Pinpoint the cell where the given text exists, returning its [X, Y] midpoint coordinate. 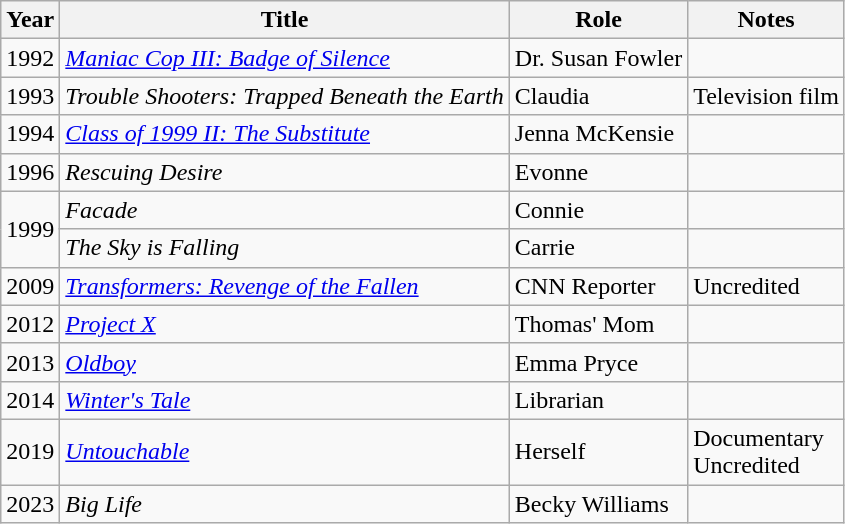
Oldboy [284, 362]
Becky Williams [598, 503]
CNN Reporter [598, 286]
Rescuing Desire [284, 172]
2019 [30, 452]
Big Life [284, 503]
The Sky is Falling [284, 248]
Winter's Tale [284, 400]
Notes [766, 20]
Class of 1999 II: The Substitute [284, 134]
Herself [598, 452]
Transformers: Revenge of the Fallen [284, 286]
1999 [30, 229]
2009 [30, 286]
Jenna McKensie [598, 134]
2014 [30, 400]
Carrie [598, 248]
Librarian [598, 400]
Evonne [598, 172]
Emma Pryce [598, 362]
Connie [598, 210]
DocumentaryUncredited [766, 452]
2023 [30, 503]
Thomas' Mom [598, 324]
2013 [30, 362]
1996 [30, 172]
Maniac Cop III: Badge of Silence [284, 58]
1994 [30, 134]
Role [598, 20]
Television film [766, 96]
Trouble Shooters: Trapped Beneath the Earth [284, 96]
Uncredited [766, 286]
Claudia [598, 96]
Year [30, 20]
1993 [30, 96]
Untouchable [284, 452]
2012 [30, 324]
Title [284, 20]
Project X [284, 324]
Dr. Susan Fowler [598, 58]
Facade [284, 210]
1992 [30, 58]
